Return [X, Y] of the center of cell containing provided text 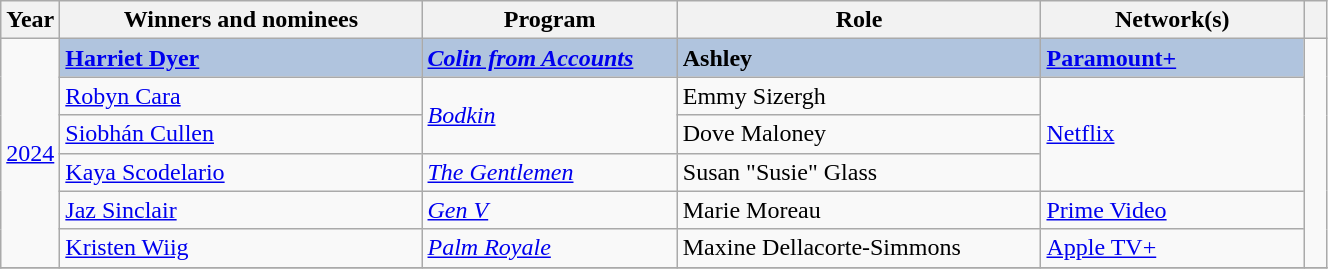
Susan "Susie" Glass [859, 172]
Ashley [859, 58]
Palm Royale [550, 248]
The Gentlemen [550, 172]
Paramount+ [1172, 58]
Maxine Dellacorte-Simmons [859, 248]
Role [859, 20]
Robyn Cara [241, 96]
Bodkin [550, 115]
Prime Video [1172, 210]
Harriet Dyer [241, 58]
Siobhán Cullen [241, 134]
Emmy Sizergh [859, 96]
Network(s) [1172, 20]
Year [30, 20]
Kaya Scodelario [241, 172]
Marie Moreau [859, 210]
Jaz Sinclair [241, 210]
Netflix [1172, 134]
2024 [30, 153]
Gen V [550, 210]
Winners and nominees [241, 20]
Program [550, 20]
Apple TV+ [1172, 248]
Dove Maloney [859, 134]
Colin from Accounts [550, 58]
Kristen Wiig [241, 248]
